Determine the [x, y] coordinate at the center of the cell enclosing the given text.  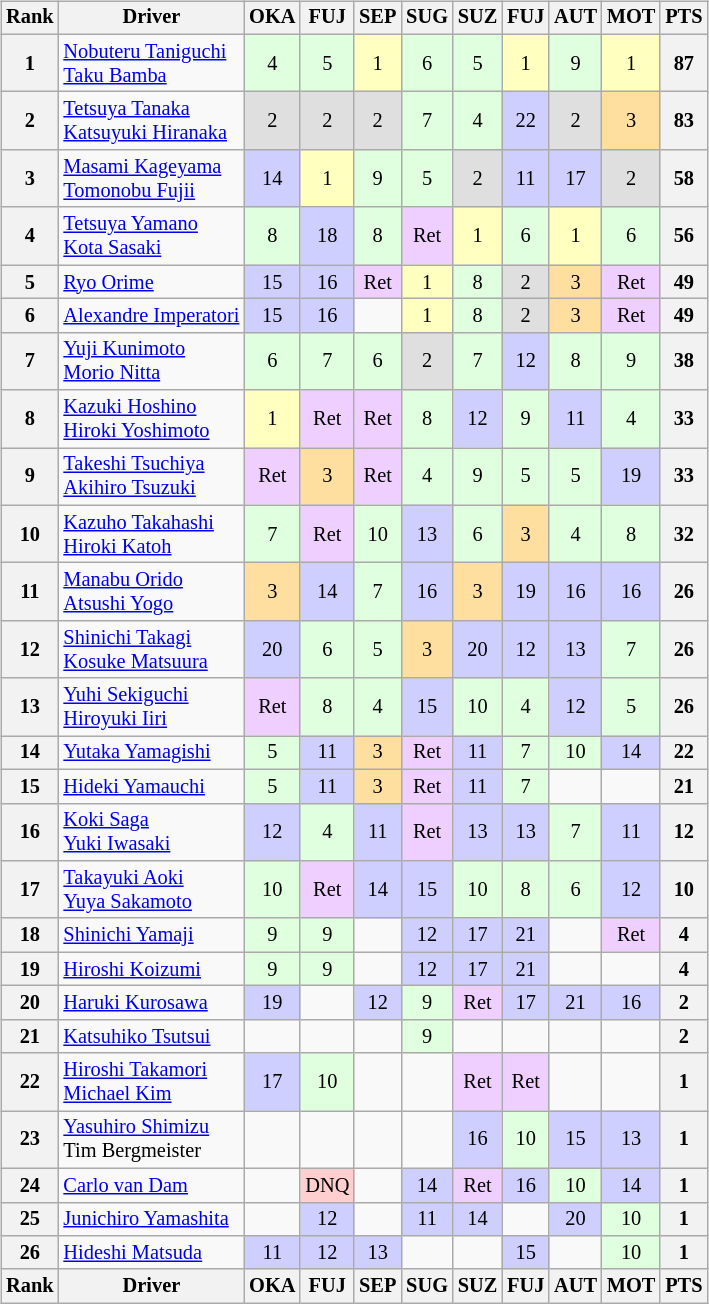
32 [684, 534]
DNQ [327, 1185]
24 [30, 1185]
Takeshi Tsuchiya Akihiro Tsuzuki [152, 477]
Nobuteru Taniguchi Taku Bamba [152, 63]
83 [684, 121]
Katsuhiko Tsutsui [152, 1036]
Carlo van Dam [152, 1185]
Hiroshi Takamori Michael Kim [152, 1082]
Hideshi Matsuda [152, 1253]
23 [30, 1140]
Manabu Orido Atsushi Yogo [152, 592]
87 [684, 63]
56 [684, 236]
Yuhi Sekiguchi Hiroyuki Iiri [152, 707]
Junichiro Yamashita [152, 1219]
Tetsuya Tanaka Katsuyuki Hiranaka [152, 121]
Haruki Kurosawa [152, 1003]
Kazuki Hoshino Hiroki Yoshimoto [152, 419]
Hiroshi Koizumi [152, 969]
Yasuhiro Shimizu Tim Bergmeister [152, 1140]
25 [30, 1219]
58 [684, 179]
Tetsuya Yamano Kota Sasaki [152, 236]
Shinichi Yamaji [152, 935]
Yutaka Yamagishi [152, 753]
Yuji Kunimoto Morio Nitta [152, 361]
38 [684, 361]
Hideki Yamauchi [152, 786]
Alexandre Imperatori [152, 316]
Shinichi Takagi Kosuke Matsuura [152, 650]
Takayuki Aoki Yuya Sakamoto [152, 890]
Ryo Orime [152, 282]
Koki Saga Yuki Iwasaki [152, 832]
Masami Kageyama Tomonobu Fujii [152, 179]
Kazuho Takahashi Hiroki Katoh [152, 534]
